Capture the cell that displays the provided text and extract its (x, y) central coordinate. 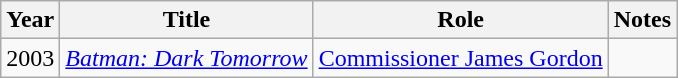
Notes (642, 20)
2003 (30, 58)
Role (460, 20)
Commissioner James Gordon (460, 58)
Title (186, 20)
Year (30, 20)
Batman: Dark Tomorrow (186, 58)
